Locate the cell with the specified text and output its (x, y) center coordinate. 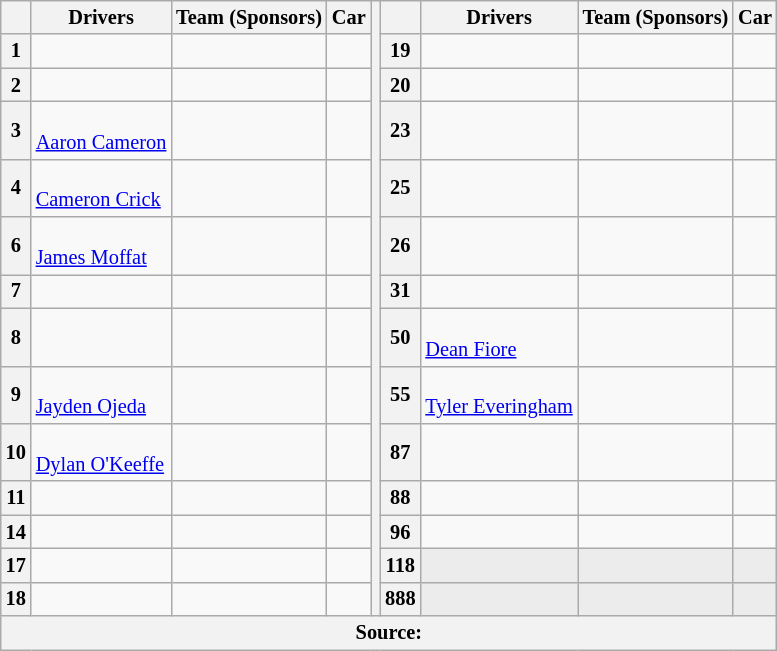
96 (400, 532)
6 (16, 246)
20 (400, 85)
26 (400, 246)
10 (16, 452)
James Moffat (101, 246)
Dylan O'Keeffe (101, 452)
Cameron Crick (101, 188)
88 (400, 498)
14 (16, 532)
55 (400, 395)
23 (400, 130)
87 (400, 452)
19 (400, 51)
Dean Fiore (498, 337)
8 (16, 337)
2 (16, 85)
Tyler Everingham (498, 395)
Jayden Ojeda (101, 395)
888 (400, 599)
118 (400, 565)
11 (16, 498)
Source: (389, 633)
4 (16, 188)
1 (16, 51)
25 (400, 188)
18 (16, 599)
7 (16, 291)
50 (400, 337)
3 (16, 130)
31 (400, 291)
Aaron Cameron (101, 130)
9 (16, 395)
17 (16, 565)
